Search for the cell housing the specified text and yield its (X, Y) center coordinate. 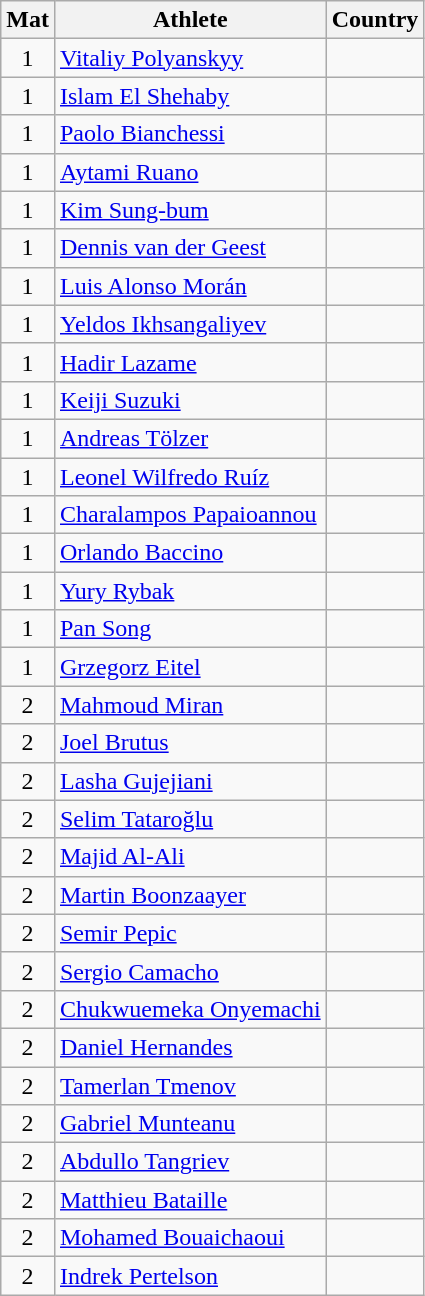
Daniel Hernandes (190, 1047)
Country (375, 20)
Grzegorz Eitel (190, 667)
Islam El Shehaby (190, 96)
Semir Pepic (190, 933)
Yeldos Ikhsangaliyev (190, 324)
Dennis van der Geest (190, 248)
Martin Boonzaayer (190, 895)
Paolo Bianchessi (190, 134)
Abdullo Tangriev (190, 1162)
Yury Rybak (190, 591)
Athlete (190, 20)
Joel Brutus (190, 743)
Mohamed Bouaichaoui (190, 1238)
Hadir Lazame (190, 362)
Mat (28, 20)
Luis Alonso Morán (190, 286)
Indrek Pertelson (190, 1276)
Leonel Wilfredo Ruíz (190, 477)
Tamerlan Tmenov (190, 1085)
Pan Song (190, 629)
Keiji Suzuki (190, 400)
Selim Tataroğlu (190, 819)
Mahmoud Miran (190, 705)
Majid Al-Ali (190, 857)
Vitaliy Polyanskyy (190, 58)
Orlando Baccino (190, 553)
Sergio Camacho (190, 971)
Aytami Ruano (190, 172)
Andreas Tölzer (190, 438)
Kim Sung-bum (190, 210)
Matthieu Bataille (190, 1200)
Chukwuemeka Onyemachi (190, 1009)
Gabriel Munteanu (190, 1124)
Charalampos Papaioannou (190, 515)
Lasha Gujejiani (190, 781)
